From the cell containing the given text, extract its center point as (x, y) coordinate. 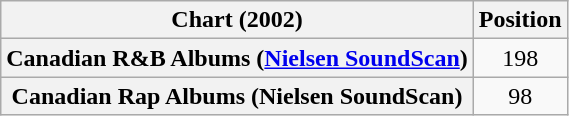
98 (520, 96)
Chart (2002) (238, 20)
Canadian Rap Albums (Nielsen SoundScan) (238, 96)
Canadian R&B Albums (Nielsen SoundScan) (238, 58)
198 (520, 58)
Position (520, 20)
